Return [x, y] of the center of cell containing provided text 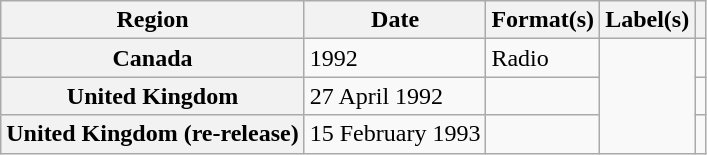
Format(s) [543, 20]
United Kingdom (re-release) [152, 134]
1992 [395, 58]
Date [395, 20]
Label(s) [648, 20]
Canada [152, 58]
27 April 1992 [395, 96]
Region [152, 20]
Radio [543, 58]
United Kingdom [152, 96]
15 February 1993 [395, 134]
